Capture the cell that displays the provided text and extract its (x, y) central coordinate. 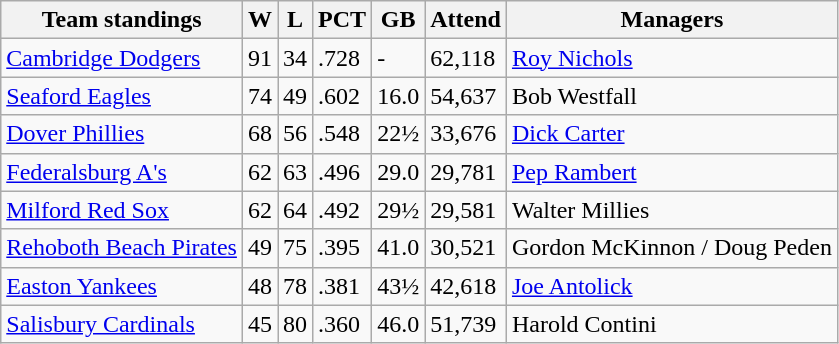
.360 (342, 324)
Federalsburg A's (122, 172)
51,739 (466, 324)
Salisbury Cardinals (122, 324)
54,637 (466, 96)
Milford Red Sox (122, 210)
.492 (342, 210)
46.0 (398, 324)
GB (398, 20)
68 (260, 134)
Roy Nichols (672, 58)
34 (296, 58)
.728 (342, 58)
L (296, 20)
Gordon McKinnon / Doug Peden (672, 248)
75 (296, 248)
43½ (398, 286)
Managers (672, 20)
33,676 (466, 134)
91 (260, 58)
29,781 (466, 172)
63 (296, 172)
22½ (398, 134)
Dick Carter (672, 134)
.395 (342, 248)
56 (296, 134)
29.0 (398, 172)
Easton Yankees (122, 286)
PCT (342, 20)
Pep Rambert (672, 172)
62,118 (466, 58)
.381 (342, 286)
48 (260, 286)
.496 (342, 172)
.548 (342, 134)
Bob Westfall (672, 96)
29½ (398, 210)
74 (260, 96)
W (260, 20)
Attend (466, 20)
Cambridge Dodgers (122, 58)
16.0 (398, 96)
78 (296, 286)
64 (296, 210)
30,521 (466, 248)
.602 (342, 96)
Seaford Eagles (122, 96)
Walter Millies (672, 210)
- (398, 58)
45 (260, 324)
Rehoboth Beach Pirates (122, 248)
42,618 (466, 286)
Dover Phillies (122, 134)
41.0 (398, 248)
Team standings (122, 20)
Joe Antolick (672, 286)
Harold Contini (672, 324)
29,581 (466, 210)
80 (296, 324)
